Output the (X, Y) coordinate of the center of the cell containing the given text.  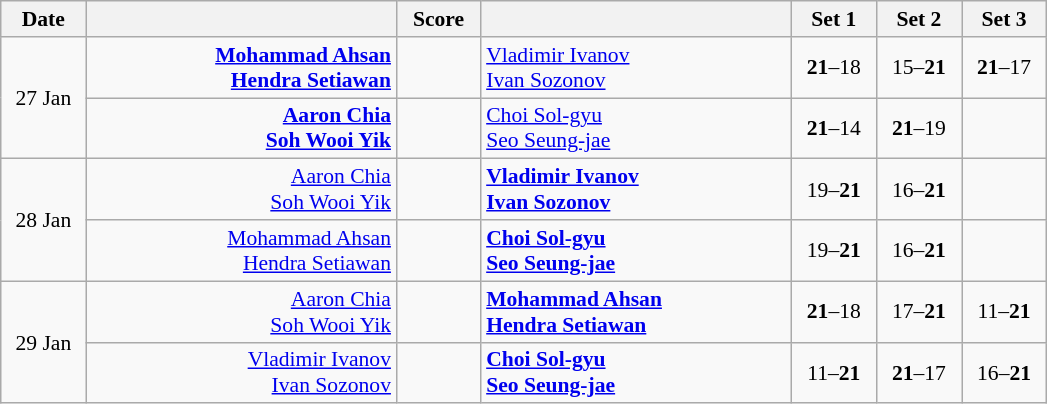
28 Jan (44, 220)
Score (438, 19)
27 Jan (44, 98)
21–19 (918, 128)
29 Jan (44, 342)
Set 2 (918, 19)
Date (44, 19)
17–21 (918, 312)
21–14 (834, 128)
Set 1 (834, 19)
Set 3 (1004, 19)
15–21 (918, 68)
